Find where the given text appears and provide that cell's center as [X, Y] coordinate. 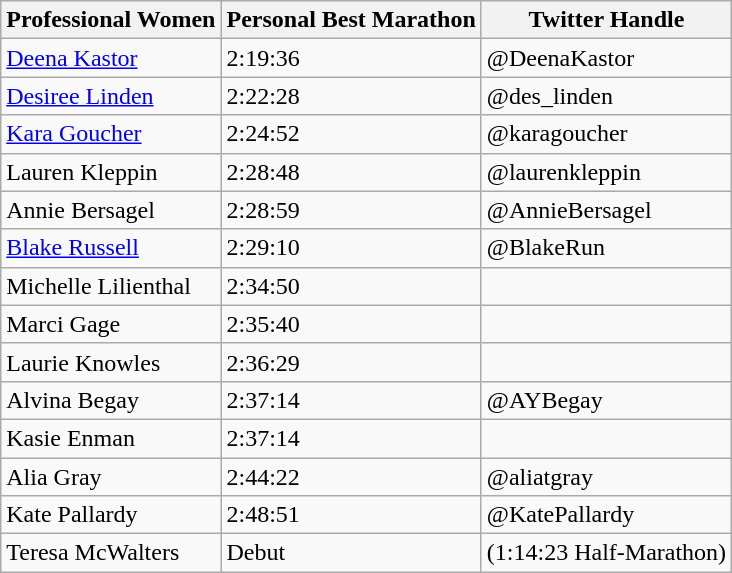
Blake Russell [111, 248]
2:28:48 [351, 172]
@KatePallardy [606, 515]
(1:14:23 Half-Marathon) [606, 553]
@aliatgray [606, 477]
2:22:28 [351, 96]
Debut [351, 553]
Marci Gage [111, 324]
2:48:51 [351, 515]
Laurie Knowles [111, 362]
Teresa McWalters [111, 553]
Twitter Handle [606, 20]
2:29:10 [351, 248]
Deena Kastor [111, 58]
Desiree Linden [111, 96]
Kate Pallardy [111, 515]
@des_linden [606, 96]
2:36:29 [351, 362]
Michelle Lilienthal [111, 286]
Kasie Enman [111, 438]
@AnnieBersagel [606, 210]
@BlakeRun [606, 248]
Alia Gray [111, 477]
2:19:36 [351, 58]
2:34:50 [351, 286]
2:35:40 [351, 324]
Professional Women [111, 20]
Annie Bersagel [111, 210]
Lauren Kleppin [111, 172]
Kara Goucher [111, 134]
@AYBegay [606, 400]
Alvina Begay [111, 400]
@karagoucher [606, 134]
@DeenaKastor [606, 58]
2:28:59 [351, 210]
2:44:22 [351, 477]
Personal Best Marathon [351, 20]
2:24:52 [351, 134]
@laurenkleppin [606, 172]
